Return (x, y) of the center of cell containing provided text 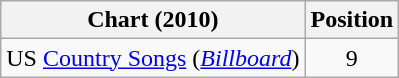
Position (352, 20)
Chart (2010) (153, 20)
US Country Songs (Billboard) (153, 58)
9 (352, 58)
